Search for the cell housing the specified text and yield its [x, y] center coordinate. 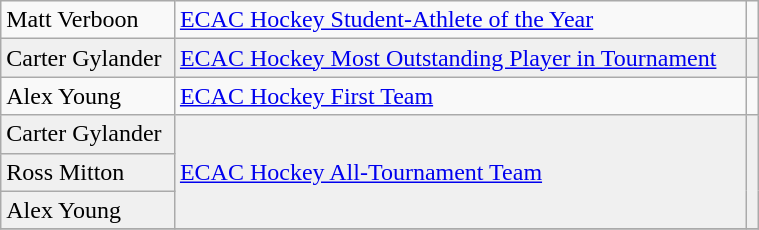
ECAC Hockey All-Tournament Team [460, 172]
Matt Verboon [88, 20]
ECAC Hockey Most Outstanding Player in Tournament [460, 58]
ECAC Hockey Student-Athlete of the Year [460, 20]
ECAC Hockey First Team [460, 96]
Ross Mitton [88, 172]
